Extract the [X, Y] coordinate from the center of the cell holding the provided text.  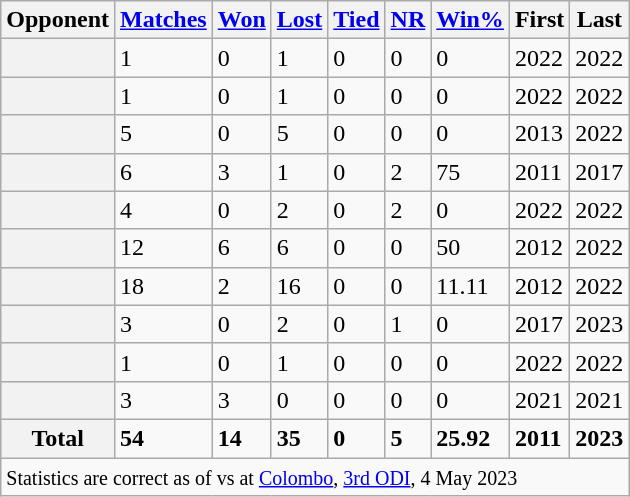
4 [164, 210]
50 [470, 248]
14 [242, 438]
16 [299, 286]
11.11 [470, 286]
NR [408, 20]
2013 [539, 134]
Win% [470, 20]
Tied [356, 20]
Won [242, 20]
Statistics are correct as of vs at Colombo, 3rd ODI, 4 May 2023 [315, 477]
18 [164, 286]
Lost [299, 20]
Matches [164, 20]
35 [299, 438]
75 [470, 172]
12 [164, 248]
Opponent [58, 20]
Total [58, 438]
First [539, 20]
Last [600, 20]
54 [164, 438]
25.92 [470, 438]
